Output the [x, y] coordinate of the center of the cell containing the given text.  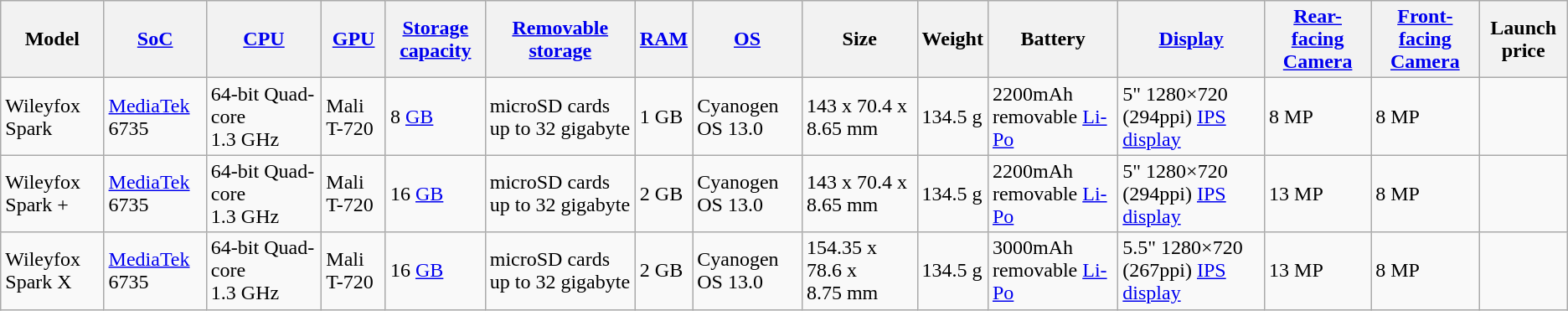
Model [52, 39]
8 GB [436, 117]
Wileyfox Spark + [52, 194]
154.35 x 78.6 x 8.75 mm [859, 271]
Battery [1052, 39]
Display [1191, 39]
Size [859, 39]
Weight [952, 39]
Front-facing Camera [1426, 39]
5.5" 1280×720 (267ppi) IPS display [1191, 271]
1 GB [663, 117]
OS [747, 39]
3000mAh removable Li-Po [1052, 271]
Wileyfox Spark X [52, 271]
Rear-facing Camera [1318, 39]
Storage capacity [436, 39]
Removable storage [560, 39]
Launch price [1523, 39]
SoC [155, 39]
CPU [263, 39]
GPU [353, 39]
RAM [663, 39]
Wileyfox Spark [52, 117]
